Provide the (X, Y) coordinate of the cell's center where the given text is located.  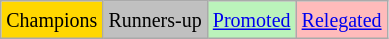
Promoted (252, 20)
Runners-up (155, 20)
Relegated (342, 20)
Champions (52, 20)
